Find where the given text appears and provide that cell's center as (x, y) coordinate. 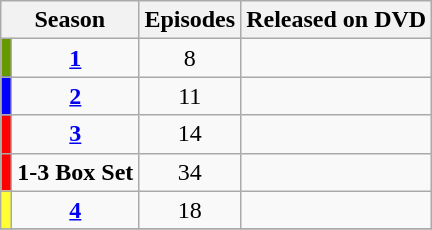
34 (190, 172)
Released on DVD (336, 20)
11 (190, 96)
3 (76, 134)
Season (70, 20)
4 (76, 210)
1-3 Box Set (76, 172)
2 (76, 96)
18 (190, 210)
14 (190, 134)
8 (190, 58)
Episodes (190, 20)
1 (76, 58)
